Determine the [x, y] coordinate at the center of the cell enclosing the given text.  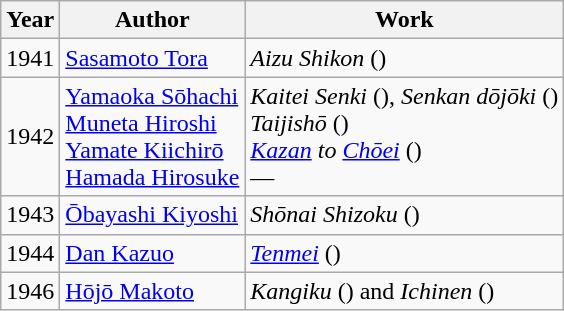
1942 [30, 136]
Yamaoka SōhachiMuneta HiroshiYamate KiichirōHamada Hirosuke [152, 136]
1943 [30, 215]
Kaitei Senki (), Senkan dōjōki ()Taijishō ()Kazan to Chōei ()— [404, 136]
Aizu Shikon () [404, 58]
Ōbayashi Kiyoshi [152, 215]
Kangiku () and Ichinen () [404, 291]
Shōnai Shizoku () [404, 215]
Dan Kazuo [152, 253]
Year [30, 20]
1941 [30, 58]
Tenmei () [404, 253]
Work [404, 20]
Author [152, 20]
Sasamoto Tora [152, 58]
1944 [30, 253]
1946 [30, 291]
Hōjō Makoto [152, 291]
